Determine the [X, Y] coordinate at the center of the cell enclosing the given text.  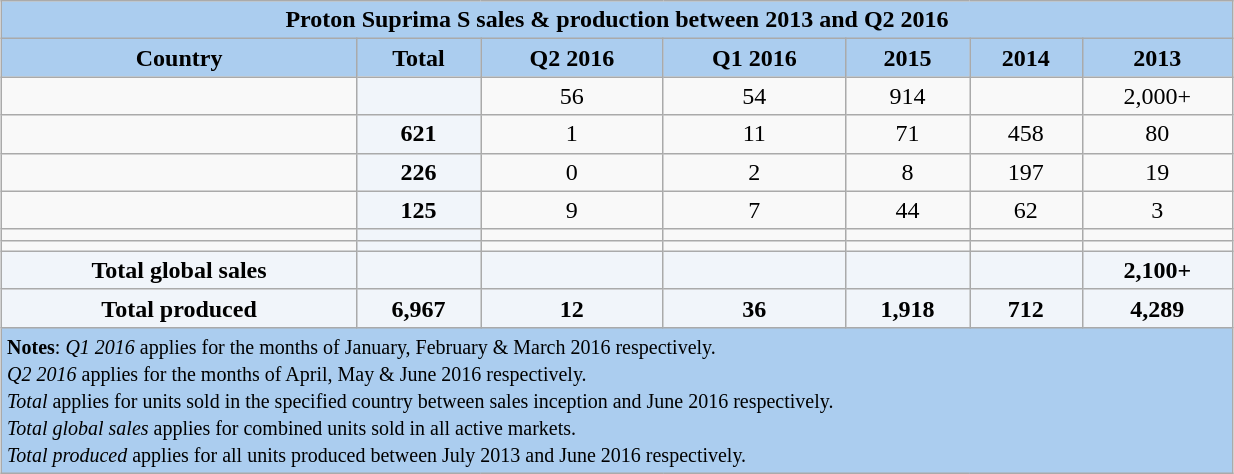
197 [1026, 172]
3 [1157, 210]
Total [419, 58]
2,000+ [1157, 96]
7 [754, 210]
1 [572, 134]
0 [572, 172]
1,918 [908, 308]
54 [754, 96]
Q2 2016 [572, 58]
71 [908, 134]
Q1 2016 [754, 58]
Total global sales [180, 270]
62 [1026, 210]
2015 [908, 58]
36 [754, 308]
44 [908, 210]
11 [754, 134]
12 [572, 308]
80 [1157, 134]
914 [908, 96]
712 [1026, 308]
Total produced [180, 308]
9 [572, 210]
2013 [1157, 58]
458 [1026, 134]
2014 [1026, 58]
19 [1157, 172]
Proton Suprima S sales & production between 2013 and Q2 2016 [618, 20]
8 [908, 172]
621 [419, 134]
6,967 [419, 308]
226 [419, 172]
56 [572, 96]
Country [180, 58]
125 [419, 210]
2,100+ [1157, 270]
2 [754, 172]
4,289 [1157, 308]
